Return the (X, Y) coordinate for the center point of the cell that contains the specified text.  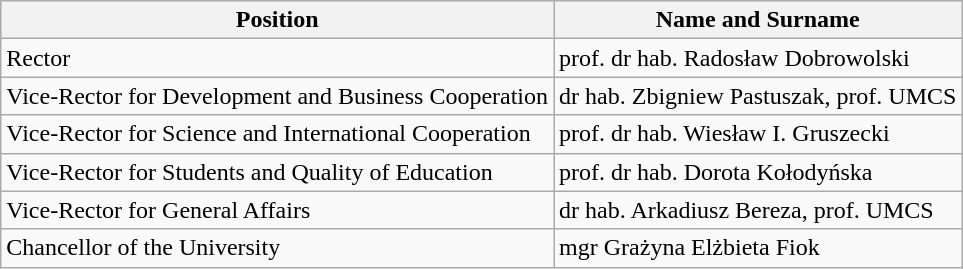
mgr Grażyna Elżbieta Fiok (758, 248)
Rector (278, 58)
Chancellor of the University (278, 248)
Vice-Rector for Development and Business Cooperation (278, 96)
Vice-Rector for General Affairs (278, 210)
dr hab. Arkadiusz Bereza, prof. UMCS (758, 210)
Position (278, 20)
dr hab. Zbigniew Pastuszak, prof. UMCS (758, 96)
Name and Surname (758, 20)
prof. dr hab. Radosław Dobrowolski (758, 58)
prof. dr hab. Wiesław I. Gruszecki (758, 134)
prof. dr hab. Dorota Kołodyńska (758, 172)
Vice-Rector for Science and International Cooperation (278, 134)
Vice-Rector for Students and Quality of Education (278, 172)
